Return [X, Y] of the center of cell containing provided text 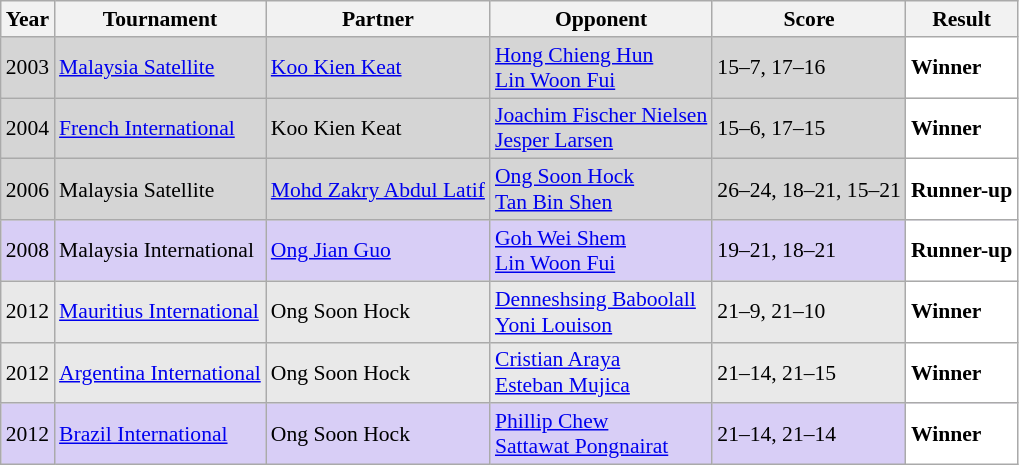
Malaysia International [160, 250]
Ong Soon Hock Tan Bin Shen [601, 190]
Phillip Chew Sattawat Pongnairat [601, 434]
French International [160, 128]
Cristian Araya Esteban Mujica [601, 372]
2004 [28, 128]
Joachim Fischer Nielsen Jesper Larsen [601, 128]
Goh Wei Shem Lin Woon Fui [601, 250]
21–14, 21–15 [809, 372]
Mauritius International [160, 312]
Partner [378, 19]
Argentina International [160, 372]
Brazil International [160, 434]
Year [28, 19]
26–24, 18–21, 15–21 [809, 190]
Opponent [601, 19]
Denneshsing Baboolall Yoni Louison [601, 312]
15–7, 17–16 [809, 68]
Hong Chieng Hun Lin Woon Fui [601, 68]
15–6, 17–15 [809, 128]
2008 [28, 250]
Score [809, 19]
Mohd Zakry Abdul Latif [378, 190]
Result [962, 19]
21–9, 21–10 [809, 312]
21–14, 21–14 [809, 434]
2003 [28, 68]
Tournament [160, 19]
2006 [28, 190]
19–21, 18–21 [809, 250]
Ong Jian Guo [378, 250]
